Pinpoint the cell where the given text exists, returning its (x, y) midpoint coordinate. 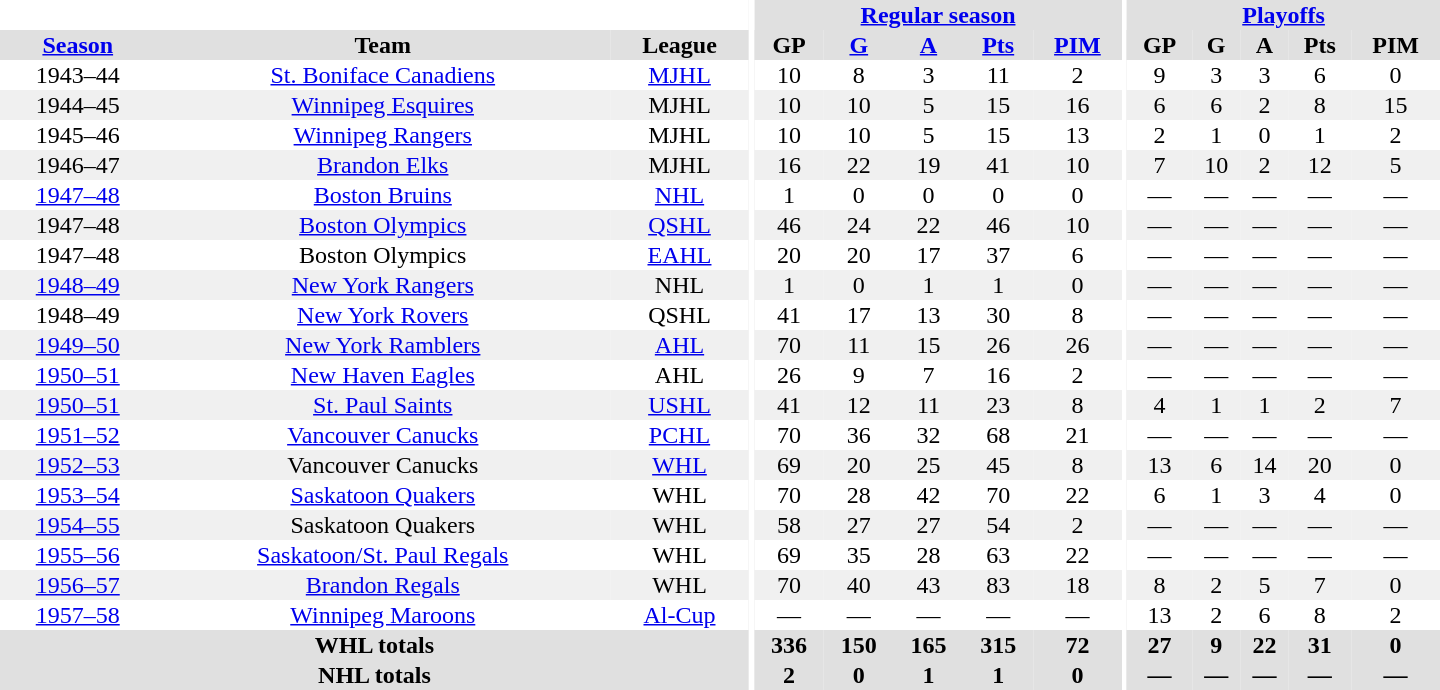
1943–44 (78, 75)
USHL (680, 405)
83 (998, 585)
1945–46 (78, 135)
Al-Cup (680, 615)
Winnipeg Esquires (382, 105)
NHL totals (374, 675)
45 (998, 465)
36 (859, 435)
Saskatoon/St. Paul Regals (382, 555)
1953–54 (78, 495)
Brandon Regals (382, 585)
14 (1264, 465)
Brandon Elks (382, 165)
32 (929, 435)
New York Rovers (382, 315)
Regular season (938, 15)
1956–57 (78, 585)
St. Boniface Canadiens (382, 75)
New York Rangers (382, 285)
1946–47 (78, 165)
150 (859, 645)
Playoffs (1284, 15)
68 (998, 435)
Season (78, 45)
336 (789, 645)
40 (859, 585)
72 (1078, 645)
EAHL (680, 255)
Team (382, 45)
New York Ramblers (382, 345)
Boston Bruins (382, 195)
1954–55 (78, 525)
PCHL (680, 435)
18 (1078, 585)
42 (929, 495)
43 (929, 585)
Winnipeg Rangers (382, 135)
1951–52 (78, 435)
315 (998, 645)
1955–56 (78, 555)
30 (998, 315)
Winnipeg Maroons (382, 615)
37 (998, 255)
League (680, 45)
New Haven Eagles (382, 375)
1957–58 (78, 615)
St. Paul Saints (382, 405)
63 (998, 555)
54 (998, 525)
21 (1078, 435)
165 (929, 645)
31 (1320, 645)
24 (859, 225)
25 (929, 465)
WHL totals (374, 645)
23 (998, 405)
19 (929, 165)
1944–45 (78, 105)
58 (789, 525)
1952–53 (78, 465)
35 (859, 555)
1949–50 (78, 345)
